From the cell containing the given text, extract its center point as [X, Y] coordinate. 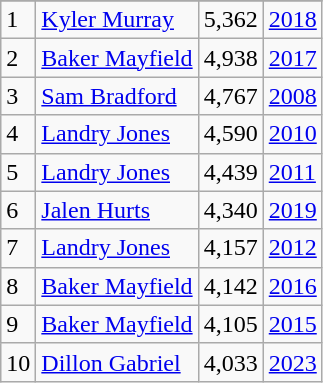
2015 [292, 324]
Sam Bradford [117, 96]
2016 [292, 286]
4 [18, 134]
4,439 [230, 172]
4,938 [230, 58]
Jalen Hurts [117, 210]
10 [18, 362]
2023 [292, 362]
2011 [292, 172]
Kyler Murray [117, 20]
4,105 [230, 324]
9 [18, 324]
4,033 [230, 362]
2 [18, 58]
Dillon Gabriel [117, 362]
4,142 [230, 286]
7 [18, 248]
4,340 [230, 210]
4,767 [230, 96]
4,157 [230, 248]
2008 [292, 96]
2017 [292, 58]
8 [18, 286]
4,590 [230, 134]
2012 [292, 248]
6 [18, 210]
1 [18, 20]
5 [18, 172]
2018 [292, 20]
5,362 [230, 20]
2019 [292, 210]
2010 [292, 134]
3 [18, 96]
